Return the [x, y] coordinate for the center point of the cell that contains the specified text.  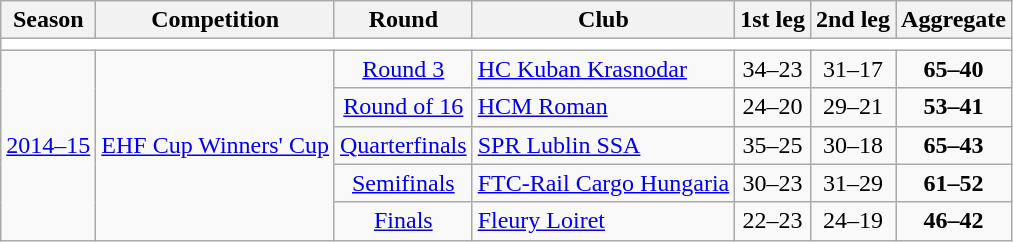
Aggregate [954, 20]
Quarterfinals [403, 145]
Competition [216, 20]
Round 3 [403, 69]
61–52 [954, 183]
SPR Lublin SSA [604, 145]
EHF Cup Winners' Cup [216, 145]
65–40 [954, 69]
Round of 16 [403, 107]
30–18 [852, 145]
34–23 [773, 69]
2014–15 [48, 145]
29–21 [852, 107]
53–41 [954, 107]
Season [48, 20]
46–42 [954, 221]
65–43 [954, 145]
HCM Roman [604, 107]
2nd leg [852, 20]
24–20 [773, 107]
Finals [403, 221]
31–17 [852, 69]
35–25 [773, 145]
Round [403, 20]
FTC-Rail Cargo Hungaria [604, 183]
HC Kuban Krasnodar [604, 69]
1st leg [773, 20]
22–23 [773, 221]
Club [604, 20]
Semifinals [403, 183]
30–23 [773, 183]
24–19 [852, 221]
Fleury Loiret [604, 221]
31–29 [852, 183]
